Find where the given text appears and provide that cell's center as [x, y] coordinate. 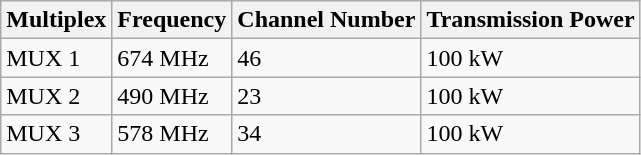
Multiplex [56, 20]
Channel Number [326, 20]
674 MHz [172, 58]
Transmission Power [530, 20]
46 [326, 58]
34 [326, 134]
MUX 2 [56, 96]
Frequency [172, 20]
490 MHz [172, 96]
MUX 3 [56, 134]
578 MHz [172, 134]
23 [326, 96]
MUX 1 [56, 58]
